Detect which cell encompasses the target text, then output its [X, Y] center coordinate. 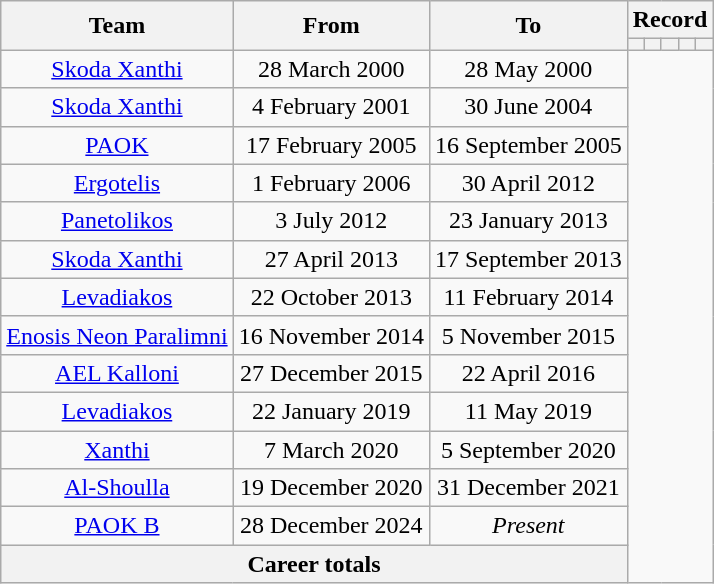
22 April 2016 [528, 373]
Ergotelis [117, 183]
Career totals [314, 564]
17 February 2005 [331, 145]
PAOK B [117, 526]
3 July 2012 [331, 221]
1 February 2006 [331, 183]
5 September 2020 [528, 449]
17 September 2013 [528, 259]
16 November 2014 [331, 335]
7 March 2020 [331, 449]
28 December 2024 [331, 526]
From [331, 26]
Record [670, 20]
AEL Kalloni [117, 373]
11 May 2019 [528, 411]
22 October 2013 [331, 297]
22 January 2019 [331, 411]
PAOK [117, 145]
Present [528, 526]
5 November 2015 [528, 335]
31 December 2021 [528, 488]
30 April 2012 [528, 183]
16 September 2005 [528, 145]
19 December 2020 [331, 488]
Xanthi [117, 449]
4 February 2001 [331, 107]
30 June 2004 [528, 107]
Al-Shoulla [117, 488]
28 May 2000 [528, 69]
To [528, 26]
23 January 2013 [528, 221]
Team [117, 26]
27 April 2013 [331, 259]
Enosis Neon Paralimni [117, 335]
Panetolikos [117, 221]
27 December 2015 [331, 373]
11 February 2014 [528, 297]
28 March 2000 [331, 69]
